Extract the [X, Y] coordinate from the center of the cell holding the provided text.  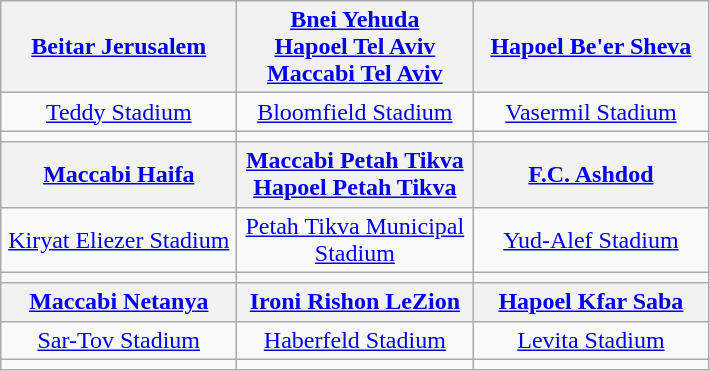
F.C. Ashdod [591, 174]
Bnei Yehuda Hapoel Tel Aviv Maccabi Tel Aviv [355, 47]
Maccabi Netanya [119, 302]
Maccabi Haifa [119, 174]
Vasermil Stadium [591, 112]
Petah Tikva Municipal Stadium [355, 240]
Levita Stadium [591, 340]
Beitar Jerusalem [119, 47]
Sar-Tov Stadium [119, 340]
Hapoel Kfar Saba [591, 302]
Maccabi Petah TikvaHapoel Petah Tikva [355, 174]
Yud-Alef Stadium [591, 240]
Ironi Rishon LeZion [355, 302]
Teddy Stadium [119, 112]
Kiryat Eliezer Stadium [119, 240]
Haberfeld Stadium [355, 340]
Hapoel Be'er Sheva [591, 47]
Bloomfield Stadium [355, 112]
